Scan for the cell matching the given text and deliver its (x, y) coordinate at center. 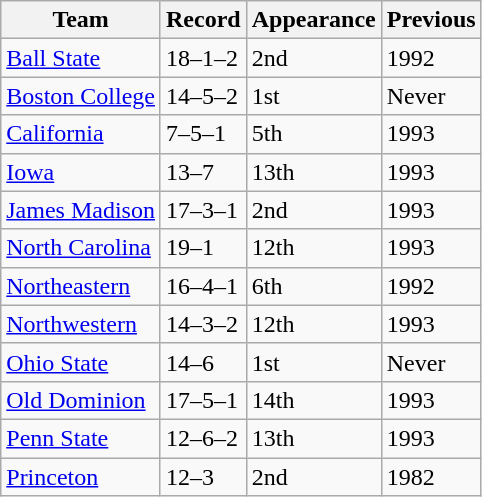
Team (81, 20)
17–5–1 (203, 400)
Ohio State (81, 362)
James Madison (81, 210)
14th (314, 400)
Northwestern (81, 324)
6th (314, 286)
North Carolina (81, 248)
Iowa (81, 172)
7–5–1 (203, 134)
14–6 (203, 362)
Penn State (81, 438)
16–4–1 (203, 286)
Old Dominion (81, 400)
Ball State (81, 58)
14–3–2 (203, 324)
12–3 (203, 477)
Previous (431, 20)
California (81, 134)
14–5–2 (203, 96)
1982 (431, 477)
13–7 (203, 172)
19–1 (203, 248)
Northeastern (81, 286)
Princeton (81, 477)
Record (203, 20)
Boston College (81, 96)
Appearance (314, 20)
17–3–1 (203, 210)
12–6–2 (203, 438)
5th (314, 134)
18–1–2 (203, 58)
